Find where the given text appears and provide that cell's center as (X, Y) coordinate. 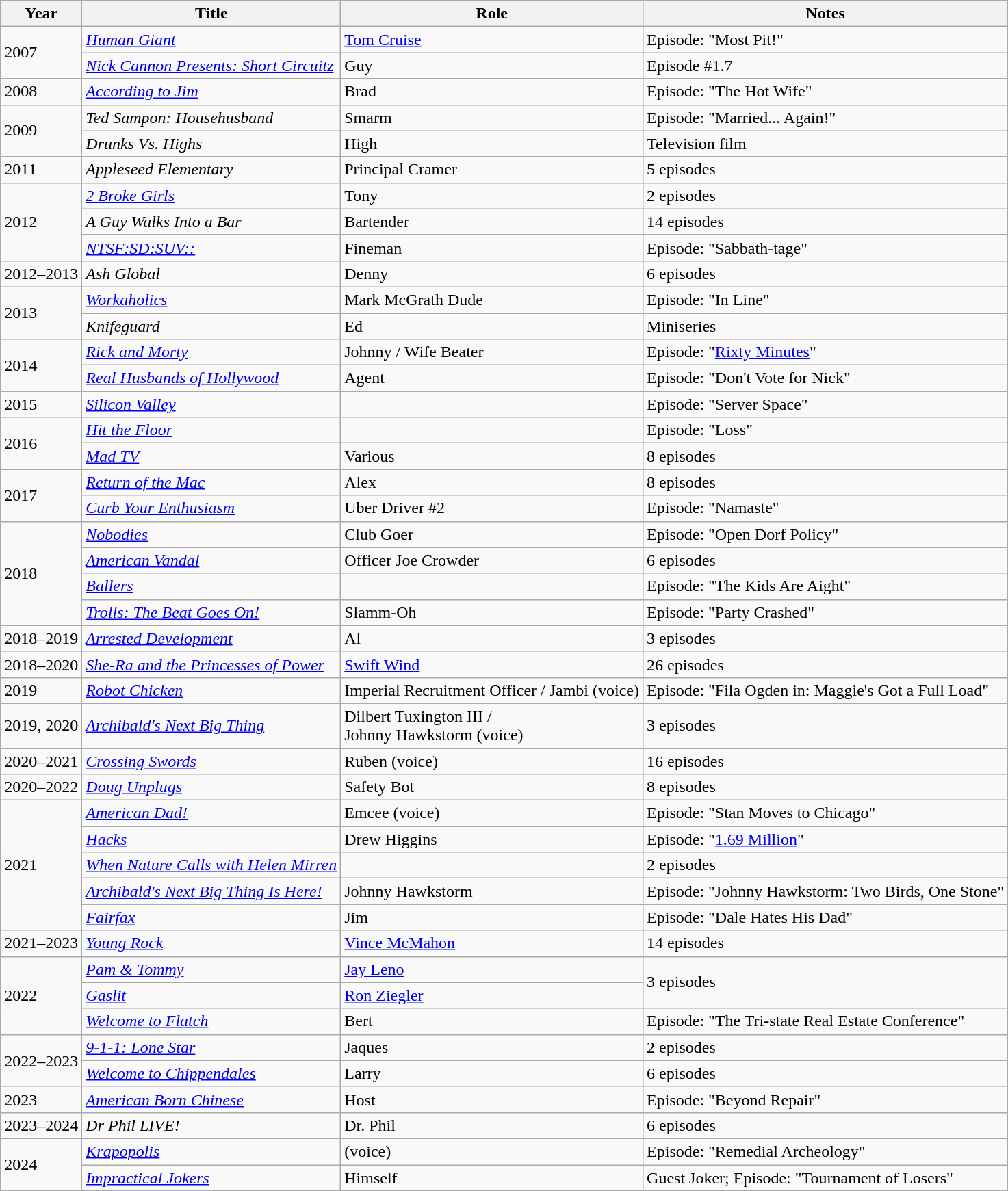
Bartender (492, 222)
2012–2013 (41, 274)
High (492, 144)
She-Ra and the Princesses of Power (211, 664)
Young Rock (211, 943)
2022–2023 (41, 1060)
Human Giant (211, 40)
Denny (492, 274)
Episode: "Beyond Repair" (825, 1099)
2018–2020 (41, 664)
Hit the Floor (211, 430)
(voice) (492, 1151)
Tony (492, 196)
Episode #1.7 (825, 66)
Brad (492, 92)
Episode: "1.69 Million" (825, 839)
Bert (492, 1021)
Doug Unplugs (211, 787)
Robot Chicken (211, 690)
Hacks (211, 839)
Archibald's Next Big Thing (211, 725)
Imperial Recruitment Officer / Jambi (voice) (492, 690)
Episode: "Party Crashed" (825, 612)
16 episodes (825, 761)
2018–2019 (41, 638)
Welcome to Flatch (211, 1021)
Safety Bot (492, 787)
A Guy Walks Into a Bar (211, 222)
Vince McMahon (492, 943)
Episode: "In Line" (825, 300)
Year (41, 14)
Archibald's Next Big Thing Is Here! (211, 891)
Drew Higgins (492, 839)
Various (492, 456)
Himself (492, 1177)
Officer Joe Crowder (492, 560)
2017 (41, 495)
Ash Global (211, 274)
Workaholics (211, 300)
Real Husbands of Hollywood (211, 378)
Curb Your Enthusiasm (211, 508)
Return of the Mac (211, 482)
Episode: "Server Space" (825, 404)
Johnny Hawkstorm (492, 891)
Notes (825, 14)
Episode: "The Kids Are Aight" (825, 586)
Dr. Phil (492, 1125)
2023 (41, 1099)
Jaques (492, 1047)
Episode: "Namaste" (825, 508)
2018 (41, 573)
Episode: "Rixty Minutes" (825, 352)
2009 (41, 131)
Al (492, 638)
Drunks Vs. Highs (211, 144)
2007 (41, 53)
Rick and Morty (211, 352)
2012 (41, 222)
Episode: "The Tri-state Real Estate Conference" (825, 1021)
Episode: "Johnny Hawkstorm: Two Birds, One Stone" (825, 891)
Emcee (voice) (492, 813)
Impractical Jokers (211, 1177)
Nobodies (211, 534)
Fairfax (211, 917)
Crossing Swords (211, 761)
Arrested Development (211, 638)
Guy (492, 66)
When Nature Calls with Helen Mirren (211, 865)
2 Broke Girls (211, 196)
Ballers (211, 586)
26 episodes (825, 664)
American Vandal (211, 560)
2013 (41, 313)
Episode: "Open Dorf Policy" (825, 534)
Club Goer (492, 534)
Jim (492, 917)
2023–2024 (41, 1125)
Nick Cannon Presents: Short Circuitz (211, 66)
Silicon Valley (211, 404)
Agent (492, 378)
Mad TV (211, 456)
Ron Ziegler (492, 995)
Gaslit (211, 995)
Jay Leno (492, 969)
2021 (41, 865)
Fineman (492, 248)
Knifeguard (211, 326)
2011 (41, 170)
Ruben (voice) (492, 761)
Episode: "Sabbath-tage" (825, 248)
5 episodes (825, 170)
Slamm-Oh (492, 612)
Episode: "Stan Moves to Chicago" (825, 813)
Mark McGrath Dude (492, 300)
Welcome to Chippendales (211, 1073)
Episode: "Don't Vote for Nick" (825, 378)
According to Jim (211, 92)
2019 (41, 690)
Dr Phil LIVE! (211, 1125)
Episode: "Fila Ogden in: Maggie's Got a Full Load" (825, 690)
Guest Joker; Episode: "Tournament of Losers" (825, 1177)
American Dad! (211, 813)
Miniseries (825, 326)
Alex (492, 482)
Episode: "Married... Again!" (825, 118)
Episode: "Most Pit!" (825, 40)
2020–2021 (41, 761)
Swift Wind (492, 664)
2021–2023 (41, 943)
2019, 2020 (41, 725)
Episode: "The Hot Wife" (825, 92)
2014 (41, 365)
NTSF:SD:SUV:: (211, 248)
2022 (41, 995)
Larry (492, 1073)
Pam & Tommy (211, 969)
Title (211, 14)
2024 (41, 1164)
Smarm (492, 118)
Episode: "Dale Hates His Dad" (825, 917)
Uber Driver #2 (492, 508)
Episode: "Remedial Archeology" (825, 1151)
American Born Chinese (211, 1099)
Principal Cramer (492, 170)
Role (492, 14)
Trolls: The Beat Goes On! (211, 612)
Appleseed Elementary (211, 170)
Host (492, 1099)
2015 (41, 404)
Krapopolis (211, 1151)
Ed (492, 326)
Johnny / Wife Beater (492, 352)
Tom Cruise (492, 40)
Ted Sampon: Househusband (211, 118)
Television film (825, 144)
Dilbert Tuxington III /Johnny Hawkstorm (voice) (492, 725)
9-1-1: Lone Star (211, 1047)
2020–2022 (41, 787)
2008 (41, 92)
2016 (41, 443)
Episode: "Loss" (825, 430)
